Locate the cell with the specified text and output its (X, Y) center coordinate. 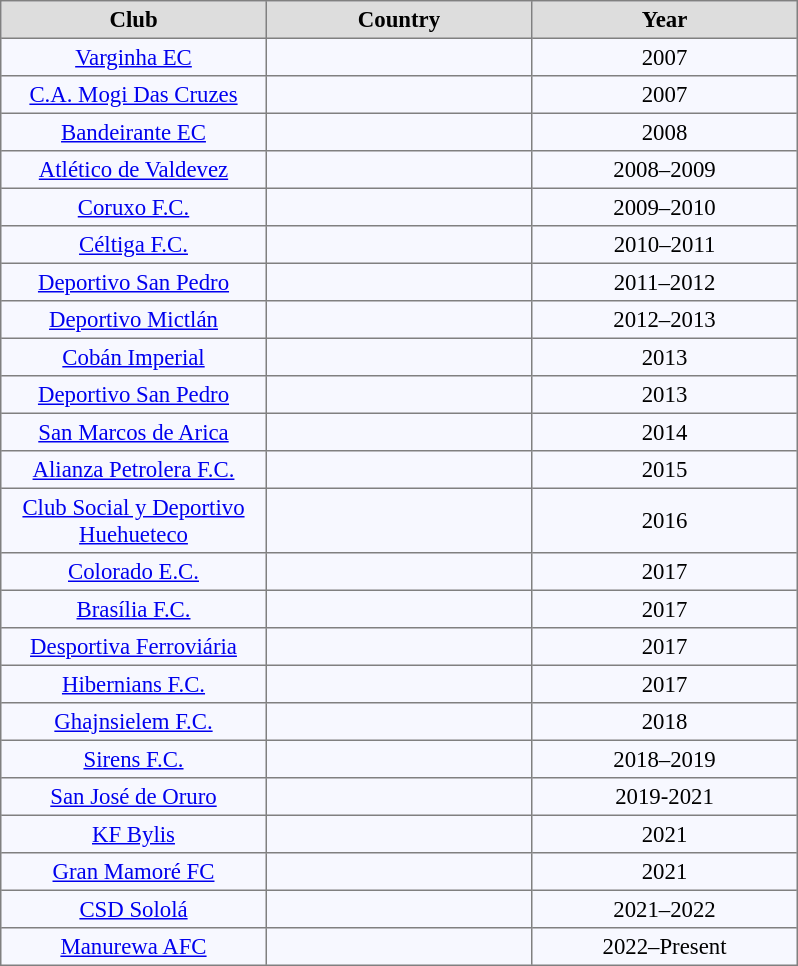
2015 (665, 470)
Alianza Petrolera F.C. (134, 470)
Gran Mamoré FC (134, 872)
2019-2021 (665, 797)
Brasília F.C. (134, 609)
2014 (665, 432)
C.A. Mogi Das Cruzes (134, 95)
2008–2009 (665, 170)
Country (399, 20)
2022–Present (665, 947)
Bandeirante EC (134, 132)
2018–2019 (665, 759)
Club Social y Deportivo Huehueteco (134, 520)
Ghajnsielem F.C. (134, 722)
Desportiva Ferroviária (134, 647)
Varginha EC (134, 57)
Club (134, 20)
2012–2013 (665, 320)
Colorado E.C. (134, 572)
2016 (665, 520)
Coruxo F.C. (134, 207)
KF Bylis (134, 834)
Year (665, 20)
Sirens F.C. (134, 759)
Cobán Imperial (134, 357)
Hibernians F.C. (134, 684)
Manurewa AFC (134, 947)
2018 (665, 722)
2008 (665, 132)
CSD Sololá (134, 909)
2010–2011 (665, 245)
San José de Oruro (134, 797)
Deportivo Mictlán (134, 320)
2009–2010 (665, 207)
Céltiga F.C. (134, 245)
2021–2022 (665, 909)
San Marcos de Arica (134, 432)
Atlético de Valdevez (134, 170)
2011–2012 (665, 282)
